Capture the cell that displays the provided text and extract its (X, Y) central coordinate. 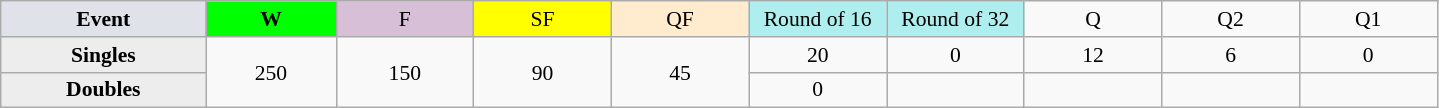
W (271, 19)
6 (1231, 55)
45 (680, 72)
F (405, 19)
Q (1093, 19)
Doubles (104, 90)
Singles (104, 55)
SF (543, 19)
Q1 (1368, 19)
90 (543, 72)
Round of 32 (955, 19)
QF (680, 19)
Round of 16 (818, 19)
Event (104, 19)
150 (405, 72)
20 (818, 55)
Q2 (1231, 19)
12 (1093, 55)
250 (271, 72)
